Pinpoint the cell where the given text exists, returning its (X, Y) midpoint coordinate. 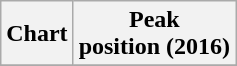
Peakposition (2016) (154, 34)
Chart (37, 34)
